Locate the cell with the specified text and output its [X, Y] center coordinate. 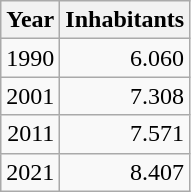
1990 [30, 58]
2021 [30, 172]
7.308 [125, 96]
Year [30, 20]
6.060 [125, 58]
Inhabitants [125, 20]
7.571 [125, 134]
2001 [30, 96]
8.407 [125, 172]
2011 [30, 134]
